Provide the (X, Y) coordinate of the cell's center where the given text is located.  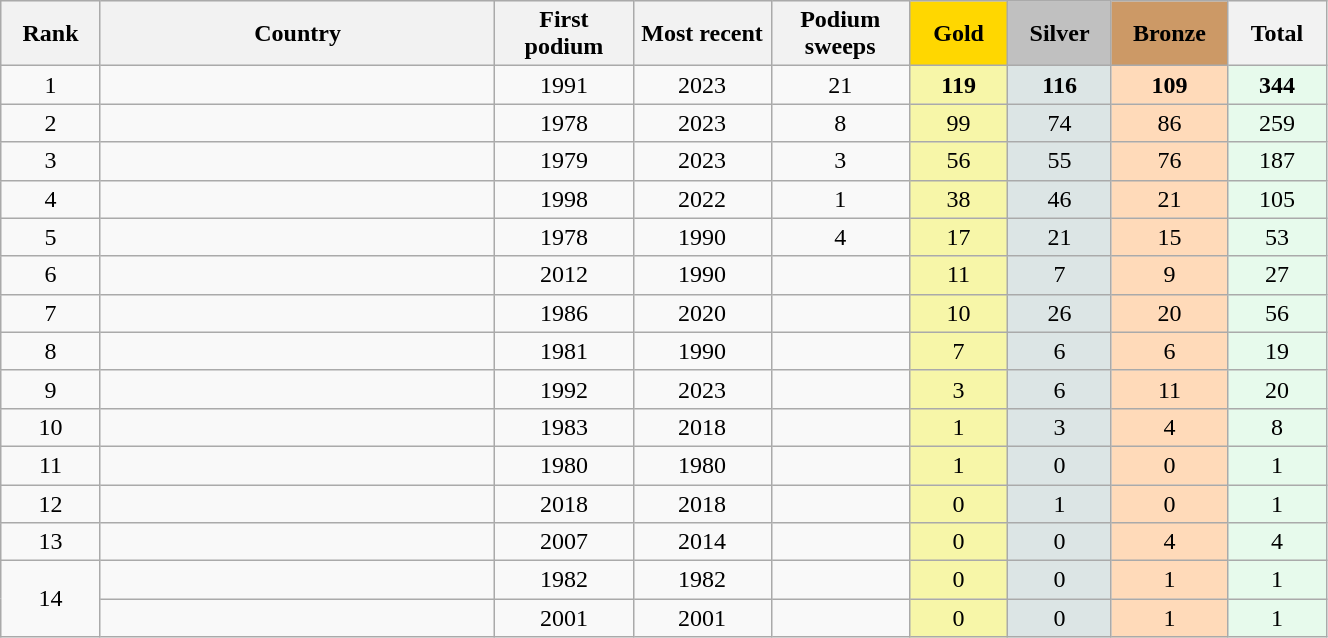
5 (50, 237)
1986 (564, 313)
26 (1060, 313)
2012 (564, 275)
Total (1278, 34)
2007 (564, 542)
2020 (702, 313)
27 (1278, 275)
19 (1278, 351)
105 (1278, 199)
109 (1169, 85)
Bronze (1169, 34)
1979 (564, 161)
74 (1060, 123)
Most recent (702, 34)
1998 (564, 199)
12 (50, 503)
53 (1278, 237)
1991 (564, 85)
1983 (564, 427)
Silver (1060, 34)
99 (958, 123)
2014 (702, 542)
2022 (702, 199)
119 (958, 85)
Rank (50, 34)
1981 (564, 351)
46 (1060, 199)
Gold (958, 34)
17 (958, 237)
First podium (564, 34)
86 (1169, 123)
259 (1278, 123)
Podium sweeps (840, 34)
1992 (564, 389)
13 (50, 542)
15 (1169, 237)
116 (1060, 85)
2 (50, 123)
Country (298, 34)
76 (1169, 161)
38 (958, 199)
187 (1278, 161)
344 (1278, 85)
14 (50, 599)
55 (1060, 161)
